Output the [X, Y] coordinate of the center of the cell containing the given text.  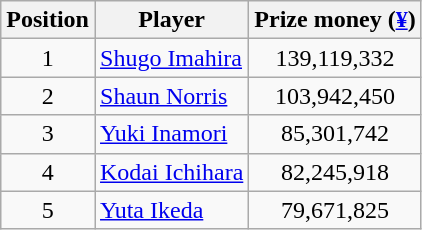
1 [48, 58]
2 [48, 96]
139,119,332 [335, 58]
5 [48, 210]
Yuta Ikeda [171, 210]
103,942,450 [335, 96]
Prize money (¥) [335, 20]
Shugo Imahira [171, 58]
3 [48, 134]
Kodai Ichihara [171, 172]
Yuki Inamori [171, 134]
82,245,918 [335, 172]
Shaun Norris [171, 96]
4 [48, 172]
85,301,742 [335, 134]
79,671,825 [335, 210]
Player [171, 20]
Position [48, 20]
